Detect which cell encompasses the target text, then output its [X, Y] center coordinate. 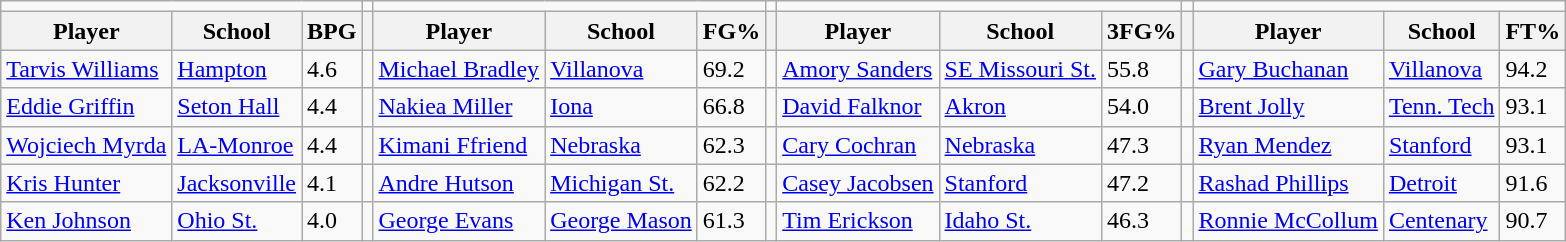
Ken Johnson [86, 221]
Wojciech Myrda [86, 145]
46.3 [1142, 221]
Andre Hutson [459, 183]
Idaho St. [1020, 221]
Centenary [1442, 221]
47.2 [1142, 183]
Michigan St. [622, 183]
62.3 [731, 145]
FT% [1533, 31]
Tarvis Williams [86, 69]
Casey Jacobsen [858, 183]
94.2 [1533, 69]
Jacksonville [237, 183]
Cary Cochran [858, 145]
Tenn. Tech [1442, 107]
David Falknor [858, 107]
90.7 [1533, 221]
Kris Hunter [86, 183]
SE Missouri St. [1020, 69]
66.8 [731, 107]
George Mason [622, 221]
FG% [731, 31]
Brent Jolly [1288, 107]
Rashad Phillips [1288, 183]
4.0 [332, 221]
Tim Erickson [858, 221]
54.0 [1142, 107]
Michael Bradley [459, 69]
Akron [1020, 107]
3FG% [1142, 31]
55.8 [1142, 69]
Eddie Griffin [86, 107]
Ohio St. [237, 221]
Gary Buchanan [1288, 69]
Ronnie McCollum [1288, 221]
69.2 [731, 69]
Amory Sanders [858, 69]
Kimani Ffriend [459, 145]
George Evans [459, 221]
Nakiea Miller [459, 107]
Ryan Mendez [1288, 145]
91.6 [1533, 183]
62.2 [731, 183]
47.3 [1142, 145]
Detroit [1442, 183]
4.6 [332, 69]
LA-Monroe [237, 145]
61.3 [731, 221]
BPG [332, 31]
Hampton [237, 69]
4.1 [332, 183]
Iona [622, 107]
Seton Hall [237, 107]
